Scan for the cell matching the given text and deliver its (X, Y) coordinate at center. 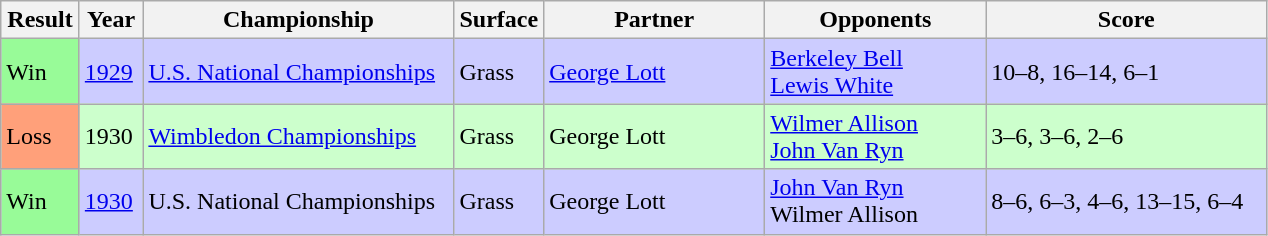
10–8, 16–14, 6–1 (1126, 72)
Berkeley Bell Lewis White (876, 72)
1929 (111, 72)
Wilmer Allison John Van Ryn (876, 136)
Surface (499, 20)
3–6, 3–6, 2–6 (1126, 136)
John Van Ryn Wilmer Allison (876, 202)
Partner (654, 20)
Wimbledon Championships (298, 136)
Score (1126, 20)
Year (111, 20)
8–6, 6–3, 4–6, 13–15, 6–4 (1126, 202)
Result (40, 20)
Championship (298, 20)
Loss (40, 136)
Opponents (876, 20)
